Capture the cell that displays the provided text and extract its [x, y] central coordinate. 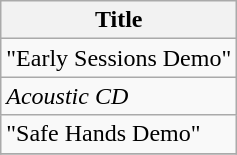
Acoustic CD [119, 96]
"Early Sessions Demo" [119, 58]
"Safe Hands Demo" [119, 134]
Title [119, 20]
